Return (X, Y) of the center of cell containing provided text 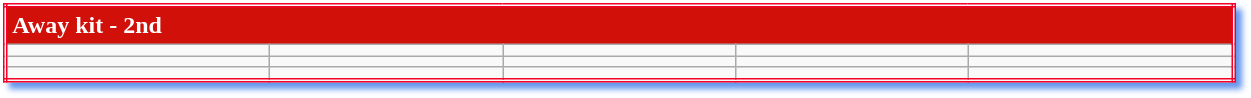
Away kit - 2nd (619, 25)
